Capture the cell that displays the provided text and extract its (x, y) central coordinate. 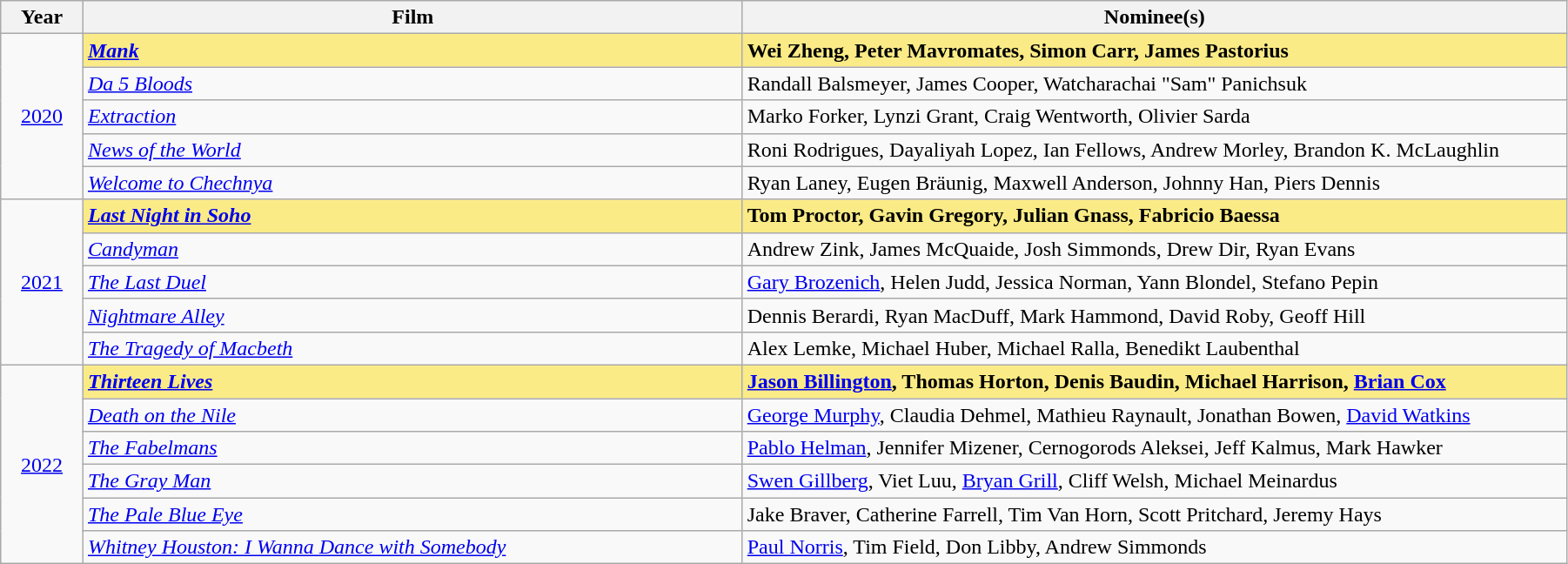
George Murphy, Claudia Dehmel, Mathieu Raynault, Jonathan Bowen, David Watkins (1154, 415)
Whitney Houston: I Wanna Dance with Somebody (412, 547)
Death on the Nile (412, 415)
Paul Norris, Tim Field, Don Libby, Andrew Simmonds (1154, 547)
Alex Lemke, Michael Huber, Michael Ralla, Benedikt Laubenthal (1154, 348)
Year (42, 17)
Gary Brozenich, Helen Judd, Jessica Norman, Yann Blondel, Stefano Pepin (1154, 282)
The Fabelmans (412, 448)
Pablo Helman, Jennifer Mizener, Cernogorods Aleksei, Jeff Kalmus, Mark Hawker (1154, 448)
Film (412, 17)
Dennis Berardi, Ryan MacDuff, Mark Hammond, David Roby, Geoff Hill (1154, 315)
Extraction (412, 117)
The Gray Man (412, 481)
Welcome to Chechnya (412, 183)
Marko Forker, Lynzi Grant, Craig Wentworth, Olivier Sarda (1154, 117)
News of the World (412, 150)
Ryan Laney, Eugen Bräunig, Maxwell Anderson, Johnny Han, Piers Dennis (1154, 183)
Mank (412, 50)
Candyman (412, 249)
Nightmare Alley (412, 315)
Da 5 Bloods (412, 84)
Randall Balsmeyer, James Cooper, Watcharachai "Sam" Panichsuk (1154, 84)
Roni Rodrigues, Dayaliyah Lopez, Ian Fellows, Andrew Morley, Brandon K. McLaughlin (1154, 150)
Swen Gillberg, Viet Luu, Bryan Grill, Cliff Welsh, Michael Meinardus (1154, 481)
2021 (42, 282)
Nominee(s) (1154, 17)
Tom Proctor, Gavin Gregory, Julian Gnass, Fabricio Baessa (1154, 216)
Thirteen Lives (412, 381)
Jason Billington, Thomas Horton, Denis Baudin, Michael Harrison, Brian Cox (1154, 381)
The Tragedy of Macbeth (412, 348)
Andrew Zink, James McQuaide, Josh Simmonds, Drew Dir, Ryan Evans (1154, 249)
2020 (42, 117)
Last Night in Soho (412, 216)
Wei Zheng, Peter Mavromates, Simon Carr, James Pastorius (1154, 50)
The Pale Blue Eye (412, 514)
The Last Duel (412, 282)
Jake Braver, Catherine Farrell, Tim Van Horn, Scott Pritchard, Jeremy Hays (1154, 514)
2022 (42, 464)
